Provide the [X, Y] coordinate of the cell's center where the given text is located.  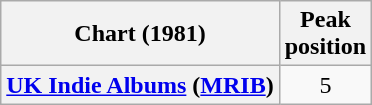
5 [325, 85]
Peakposition [325, 34]
Chart (1981) [140, 34]
UK Indie Albums (MRIB) [140, 85]
